Find where the given text appears and provide that cell's center as [x, y] coordinate. 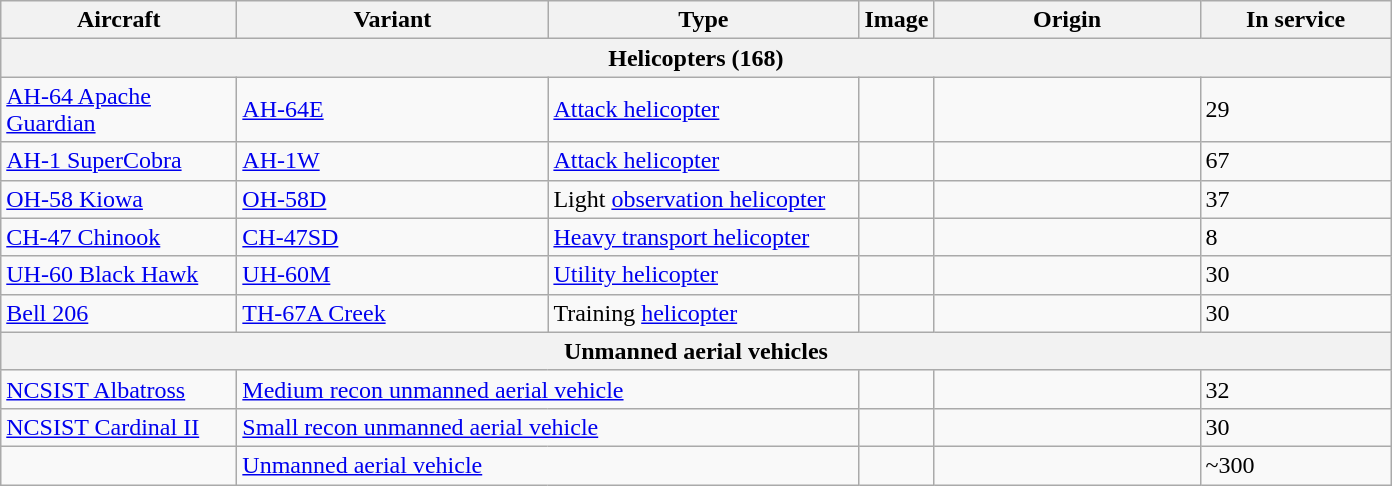
Helicopters (168) [696, 58]
AH-1 SuperCobra [119, 161]
8 [1296, 237]
AH-64E [392, 110]
NCSIST Cardinal II [119, 427]
OH-58D [392, 199]
~300 [1296, 465]
AH-1W [392, 161]
OH-58 Kiowa [119, 199]
37 [1296, 199]
Unmanned aerial vehicles [696, 351]
Unmanned aerial vehicle [548, 465]
Bell 206 [119, 313]
Variant [392, 20]
UH-60M [392, 275]
Training helicopter [704, 313]
Aircraft [119, 20]
32 [1296, 389]
TH-67A Creek [392, 313]
CH-47SD [392, 237]
Image [896, 20]
Utility helicopter [704, 275]
UH-60 Black Hawk [119, 275]
Origin [1067, 20]
AH-64 Apache Guardian [119, 110]
67 [1296, 161]
Type [704, 20]
In service [1296, 20]
CH-47 Chinook [119, 237]
NCSIST Albatross [119, 389]
Heavy transport helicopter [704, 237]
Light observation helicopter [704, 199]
29 [1296, 110]
Medium recon unmanned aerial vehicle [548, 389]
Small recon unmanned aerial vehicle [548, 427]
